For the text-containing cell, return its midpoint in (X, Y) coordinate format. 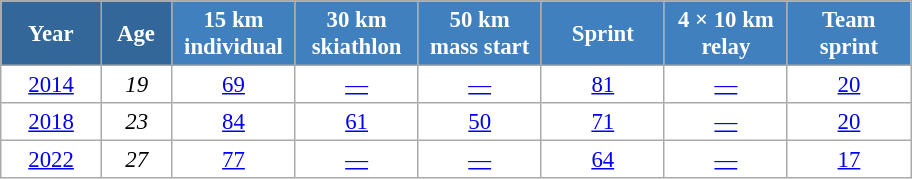
15 km individual (234, 34)
27 (136, 160)
23 (136, 122)
61 (356, 122)
64 (602, 160)
2022 (52, 160)
2018 (52, 122)
50 km mass start (480, 34)
81 (602, 85)
2014 (52, 85)
77 (234, 160)
19 (136, 85)
Year (52, 34)
84 (234, 122)
71 (602, 122)
69 (234, 85)
Age (136, 34)
Sprint (602, 34)
50 (480, 122)
30 km skiathlon (356, 34)
4 × 10 km relay (726, 34)
17 (848, 160)
Team sprint (848, 34)
